Locate the cell with the specified text and output its (x, y) center coordinate. 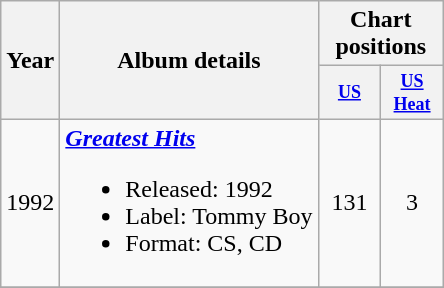
3 (412, 202)
US (350, 93)
Album details (189, 60)
Year (30, 60)
Chart positions (380, 34)
1992 (30, 202)
Greatest HitsReleased: 1992Label: Tommy BoyFormat: CS, CD (189, 202)
US Heat (412, 93)
131 (350, 202)
